Extract the [x, y] coordinate from the center of the cell holding the provided text.  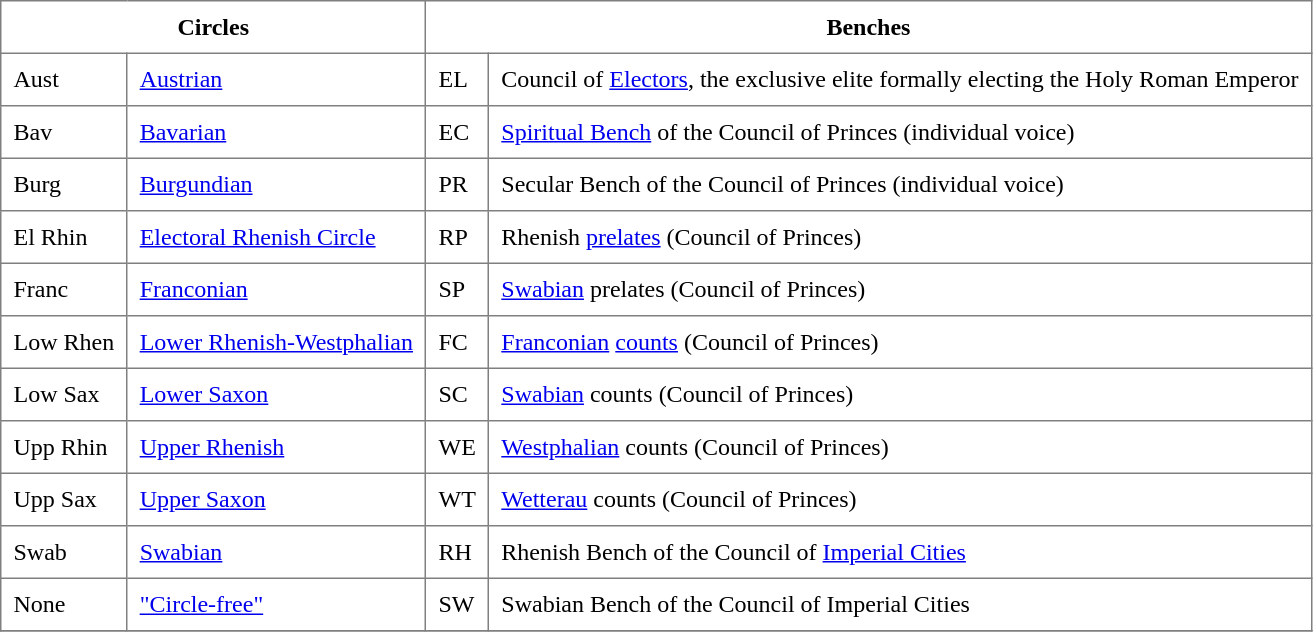
EL [458, 79]
Rhenish prelates (Council of Princes) [900, 237]
SC [458, 394]
Bavarian [276, 132]
Electoral Rhenish Circle [276, 237]
Upp Sax [64, 499]
Burgundian [276, 184]
Franconian counts (Council of Princes) [900, 342]
Upp Rhin [64, 447]
WT [458, 499]
Upper Saxon [276, 499]
SW [458, 604]
Swabian prelates (Council of Princes) [900, 289]
Burg [64, 184]
SP [458, 289]
Swabian counts (Council of Princes) [900, 394]
Lower Saxon [276, 394]
Upper Rhenish [276, 447]
"Circle-free" [276, 604]
Franconian [276, 289]
Wetterau counts (Council of Princes) [900, 499]
Aust [64, 79]
Low Sax [64, 394]
El Rhin [64, 237]
Benches [868, 27]
WE [458, 447]
PR [458, 184]
Franc [64, 289]
EC [458, 132]
Spiritual Bench of the Council of Princes (individual voice) [900, 132]
Circles [214, 27]
Swabian Bench of the Council of Imperial Cities [900, 604]
Rhenish Bench of the Council of Imperial Cities [900, 552]
FC [458, 342]
Low Rhen [64, 342]
Council of Electors, the exclusive elite formally electing the Holy Roman Emperor [900, 79]
RP [458, 237]
Lower Rhenish-Westphalian [276, 342]
RH [458, 552]
Swabian [276, 552]
Westphalian counts (Council of Princes) [900, 447]
Secular Bench of the Council of Princes (individual voice) [900, 184]
None [64, 604]
Austrian [276, 79]
Swab [64, 552]
Bav [64, 132]
